Detect which cell encompasses the target text, then output its [X, Y] center coordinate. 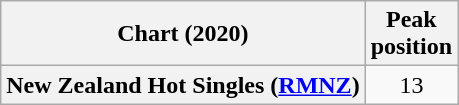
13 [411, 85]
Chart (2020) [183, 34]
New Zealand Hot Singles (RMNZ) [183, 85]
Peakposition [411, 34]
